Return [x, y] of the center of cell containing provided text 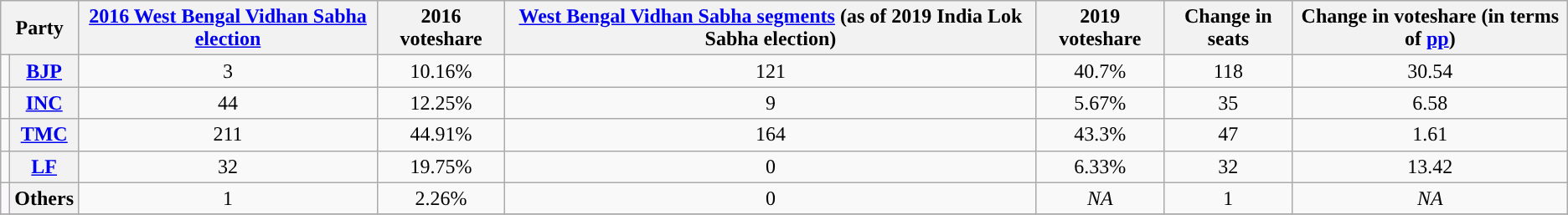
3 [228, 71]
5.67% [1100, 103]
Change in voteshare (in terms of pp) [1430, 28]
West Bengal Vidhan Sabha segments (as of 2019 India Lok Sabha election) [771, 28]
6.33% [1100, 166]
INC [44, 103]
2016 West Bengal Vidhan Sabha election [228, 28]
43.3% [1100, 135]
44 [228, 103]
47 [1228, 135]
9 [771, 103]
121 [771, 71]
40.7% [1100, 71]
19.75% [441, 166]
Party [40, 28]
2019 voteshare [1100, 28]
2.26% [441, 198]
2016 voteshare [441, 28]
30.54 [1430, 71]
44.91% [441, 135]
13.42 [1430, 166]
LF [44, 166]
12.25% [441, 103]
Change in seats [1228, 28]
Others [44, 198]
1.61 [1430, 135]
10.16% [441, 71]
164 [771, 135]
TMC [44, 135]
211 [228, 135]
35 [1228, 103]
BJP [44, 71]
118 [1228, 71]
6.58 [1430, 103]
